Search for the cell housing the specified text and yield its (X, Y) center coordinate. 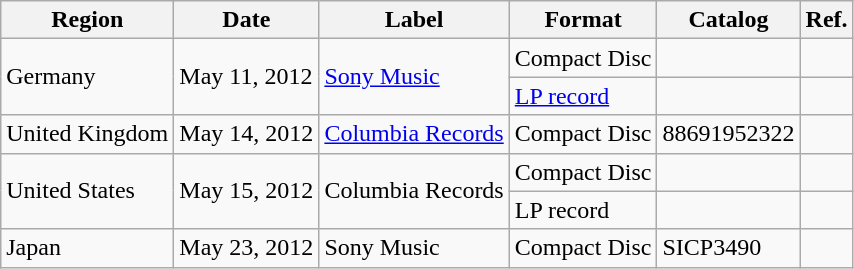
Date (246, 20)
Japan (88, 248)
Catalog (728, 20)
SICP3490 (728, 248)
United Kingdom (88, 134)
Germany (88, 77)
Format (583, 20)
May 14, 2012 (246, 134)
Ref. (826, 20)
Label (414, 20)
Region (88, 20)
88691952322 (728, 134)
May 23, 2012 (246, 248)
May 11, 2012 (246, 77)
May 15, 2012 (246, 191)
United States (88, 191)
